Locate the cell with the specified text and output its [X, Y] center coordinate. 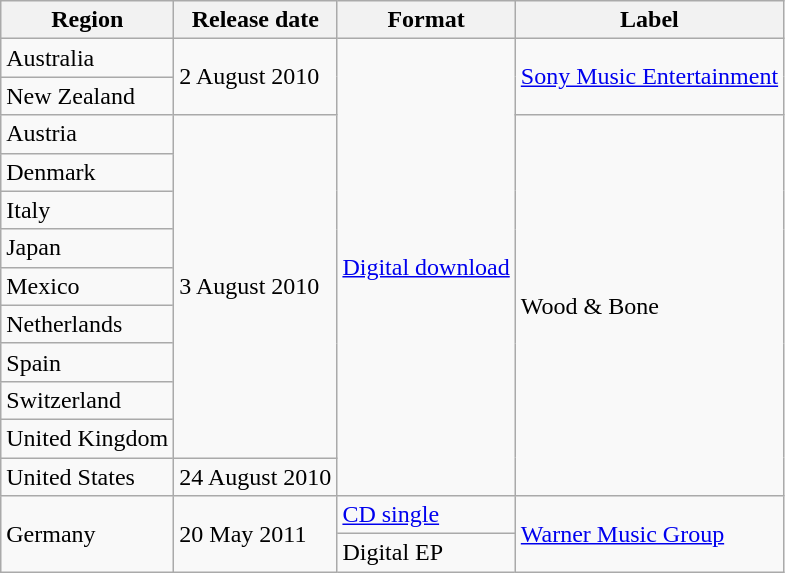
Label [649, 20]
Germany [88, 534]
Digital EP [426, 553]
Netherlands [88, 324]
Australia [88, 58]
Austria [88, 134]
Italy [88, 210]
20 May 2011 [256, 534]
Denmark [88, 172]
United Kingdom [88, 438]
3 August 2010 [256, 286]
CD single [426, 515]
Spain [88, 362]
Mexico [88, 286]
Format [426, 20]
Release date [256, 20]
New Zealand [88, 96]
Sony Music Entertainment [649, 77]
Japan [88, 248]
Wood & Bone [649, 306]
Warner Music Group [649, 534]
United States [88, 477]
Switzerland [88, 400]
24 August 2010 [256, 477]
Region [88, 20]
2 August 2010 [256, 77]
Digital download [426, 268]
